Provide the (X, Y) coordinate of the cell's center where the given text is located.  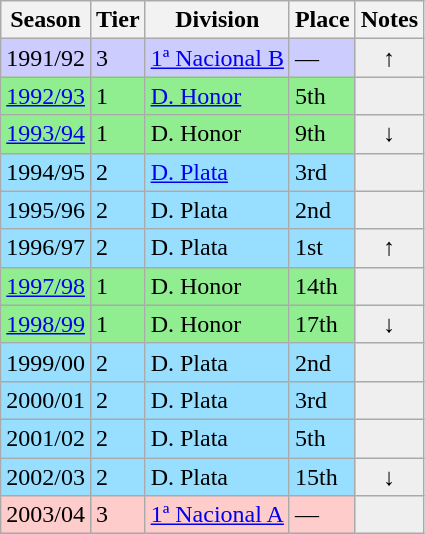
1ª Nacional A (217, 515)
2003/04 (46, 515)
Tier (118, 20)
2001/02 (46, 438)
14th (322, 286)
1ª Nacional B (217, 58)
Place (322, 20)
1997/98 (46, 286)
1992/93 (46, 96)
1998/99 (46, 324)
9th (322, 134)
1991/92 (46, 58)
1995/96 (46, 210)
17th (322, 324)
1994/95 (46, 172)
2002/03 (46, 477)
1st (322, 248)
Notes (389, 20)
Season (46, 20)
1993/94 (46, 134)
15th (322, 477)
1999/00 (46, 362)
1996/97 (46, 248)
Division (217, 20)
2000/01 (46, 400)
